Locate the cell with the specified text and output its [X, Y] center coordinate. 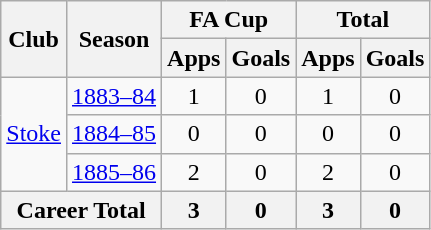
FA Cup [229, 20]
Club [34, 39]
Total [363, 20]
Stoke [34, 134]
1884–85 [114, 134]
1883–84 [114, 96]
1885–86 [114, 172]
Season [114, 39]
Career Total [82, 210]
